Provide the [X, Y] coordinate of the cell's center where the given text is located.  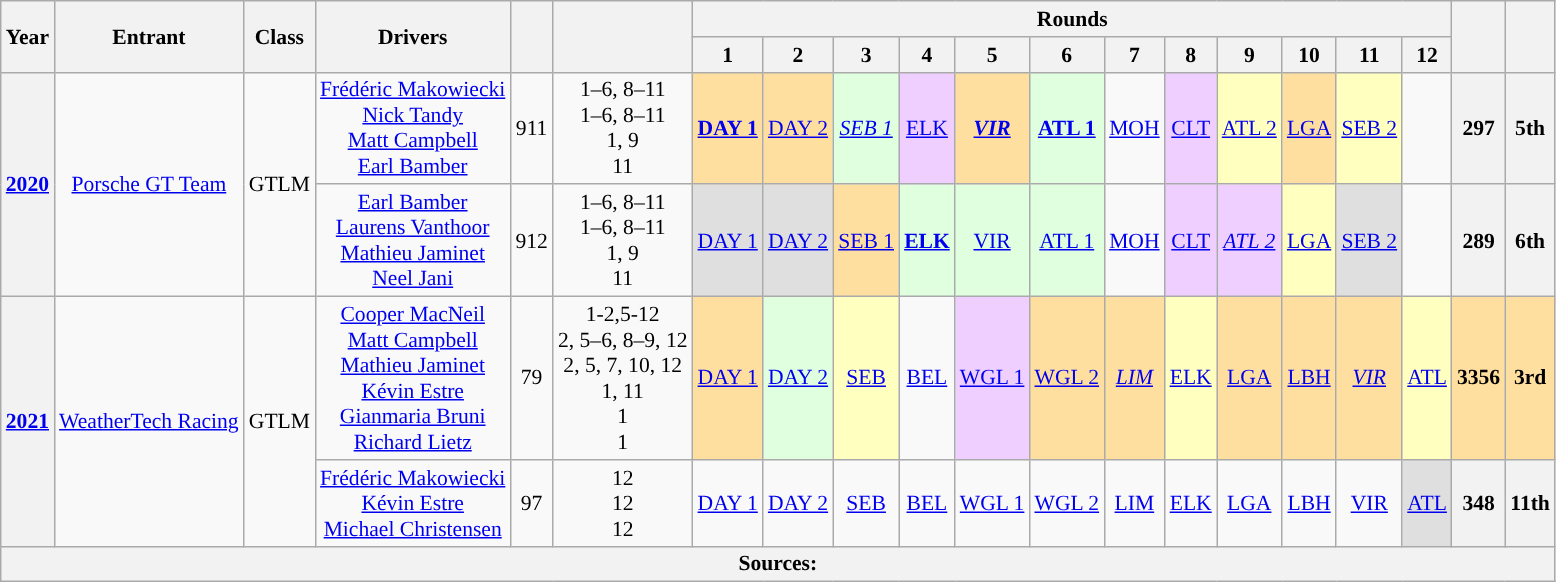
289 [1478, 241]
Cooper MacNeil Matt Campbell Mathieu Jaminet Kévin Estre Gianmaria Bruni Richard Lietz [412, 378]
Frédéric Makowiecki Kévin Estre Michael Christensen [412, 504]
Entrant [149, 36]
Drivers [412, 36]
2020 [28, 184]
912 [532, 241]
3356 [1478, 378]
3 [866, 55]
11th [1530, 504]
12 [1427, 55]
6th [1530, 241]
297 [1478, 128]
Rounds [1072, 19]
11 [1369, 55]
4 [927, 55]
1-2,5-122, 5–6, 8–9, 122, 5, 7, 10, 121, 1111 [623, 378]
8 [1191, 55]
9 [1250, 55]
3rd [1530, 378]
2 [798, 55]
121212 [623, 504]
97 [532, 504]
Sources: [778, 564]
Earl Bamber Laurens Vanthoor Mathieu Jaminet Neel Jani [412, 241]
7 [1134, 55]
79 [532, 378]
348 [1478, 504]
WeatherTech Racing [149, 422]
Porsche GT Team [149, 184]
Year [28, 36]
1 [728, 55]
5 [992, 55]
10 [1309, 55]
5th [1530, 128]
Class [280, 36]
911 [532, 128]
6 [1066, 55]
2021 [28, 422]
Frédéric Makowiecki Nick Tandy Matt Campbell Earl Bamber [412, 128]
